Determine the (X, Y) coordinate at the center of the cell enclosing the given text.  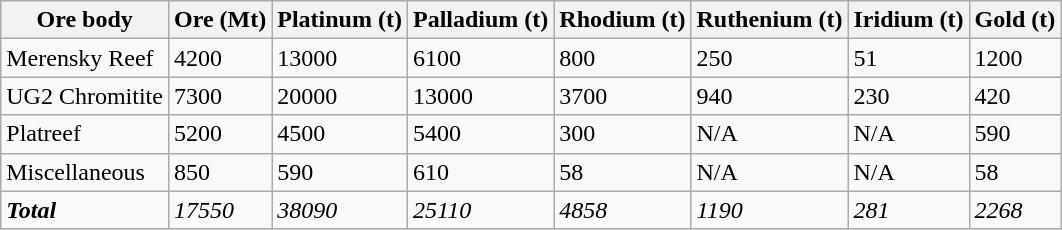
281 (908, 210)
Total (85, 210)
420 (1015, 96)
Ore body (85, 20)
Rhodium (t) (622, 20)
Ore (Mt) (220, 20)
51 (908, 58)
Miscellaneous (85, 172)
3700 (622, 96)
1190 (770, 210)
800 (622, 58)
230 (908, 96)
Platinum (t) (340, 20)
940 (770, 96)
17550 (220, 210)
Ruthenium (t) (770, 20)
2268 (1015, 210)
4858 (622, 210)
20000 (340, 96)
250 (770, 58)
Palladium (t) (480, 20)
Platreef (85, 134)
Merensky Reef (85, 58)
6100 (480, 58)
5200 (220, 134)
610 (480, 172)
38090 (340, 210)
25110 (480, 210)
Gold (t) (1015, 20)
5400 (480, 134)
UG2 Chromitite (85, 96)
300 (622, 134)
4200 (220, 58)
1200 (1015, 58)
Iridium (t) (908, 20)
4500 (340, 134)
850 (220, 172)
7300 (220, 96)
